Determine the [X, Y] coordinate at the center of the cell enclosing the given text.  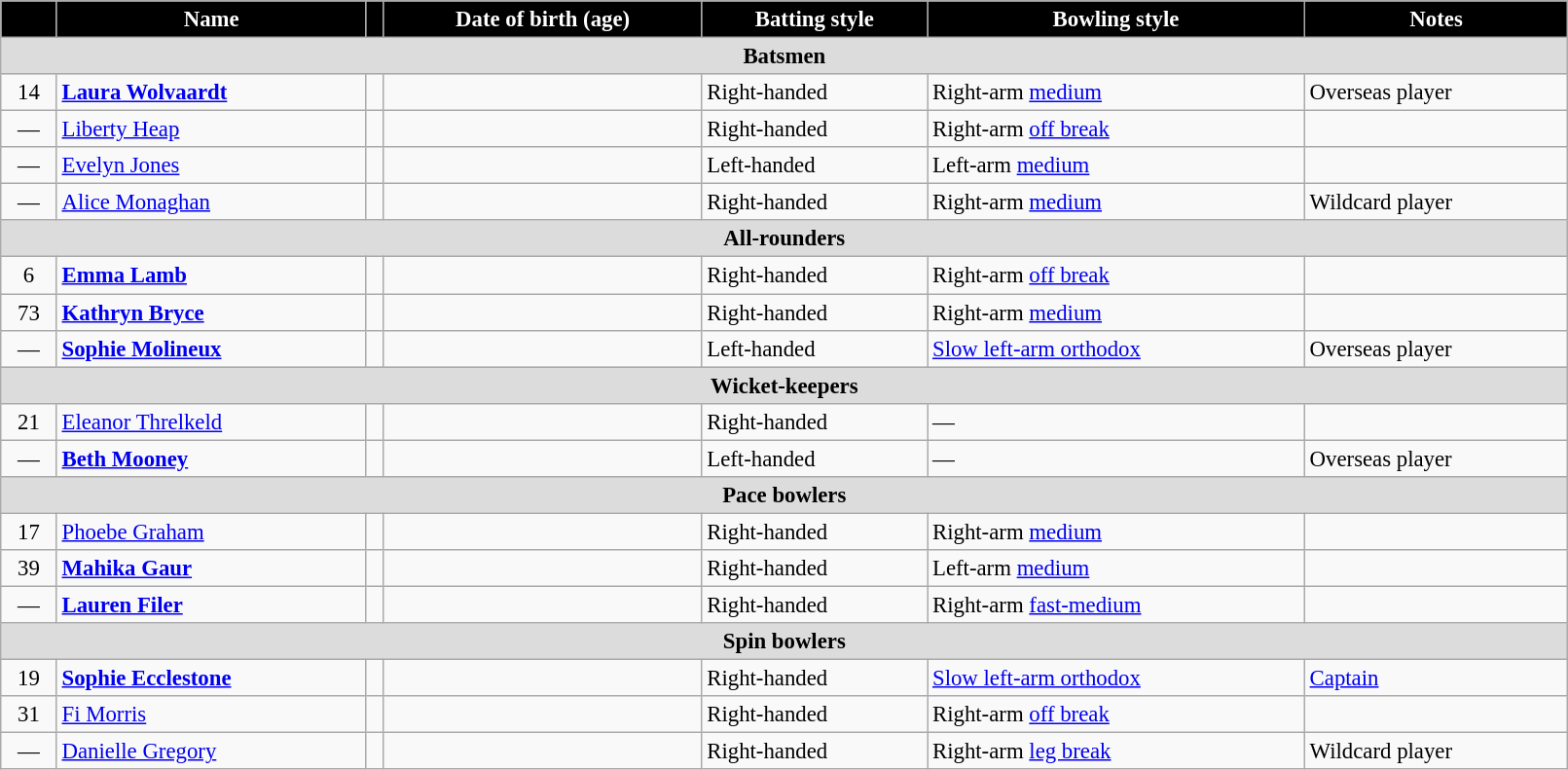
Lauren Filer [211, 605]
Pace bowlers [784, 495]
Kathryn Bryce [211, 312]
Liberty Heap [211, 129]
Right-arm leg break [1116, 752]
Mahika Gaur [211, 568]
Captain [1437, 678]
Phoebe Graham [211, 532]
Beth Mooney [211, 458]
Evelyn Jones [211, 165]
14 [29, 92]
73 [29, 312]
Bowling style [1116, 19]
6 [29, 275]
Batting style [815, 19]
Right-arm fast-medium [1116, 605]
31 [29, 715]
Alice Monaghan [211, 202]
All-rounders [784, 238]
Date of birth (age) [543, 19]
Eleanor Threlkeld [211, 422]
Name [211, 19]
Sophie Molineux [211, 348]
21 [29, 422]
Emma Lamb [211, 275]
Fi Morris [211, 715]
19 [29, 678]
Laura Wolvaardt [211, 92]
Sophie Ecclestone [211, 678]
Batsmen [784, 56]
17 [29, 532]
Notes [1437, 19]
Wicket-keepers [784, 385]
Spin bowlers [784, 642]
39 [29, 568]
Danielle Gregory [211, 752]
